From the cell containing the given text, extract its center point as [x, y] coordinate. 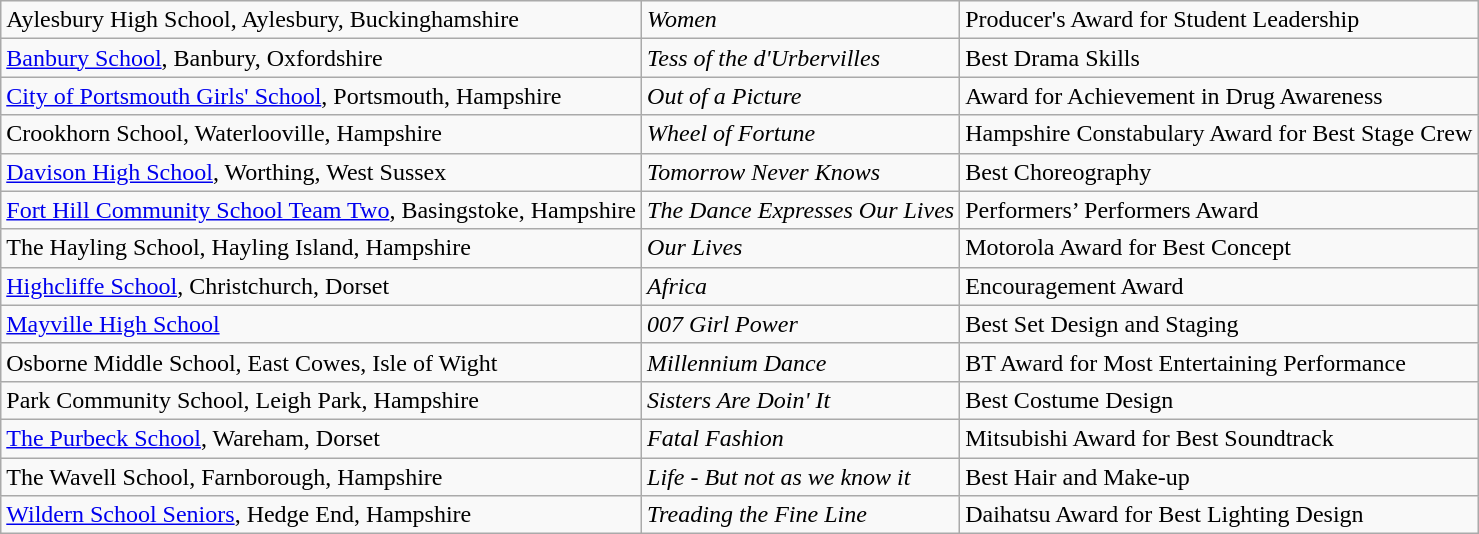
007 Girl Power [801, 324]
Wildern School Seniors, Hedge End, Hampshire [322, 515]
Motorola Award for Best Concept [1219, 248]
The Purbeck School, Wareham, Dorset [322, 438]
Treading the Fine Line [801, 515]
Park Community School, Leigh Park, Hampshire [322, 400]
Aylesbury High School, Aylesbury, Buckinghamshire [322, 20]
Sisters Are Doin' It [801, 400]
Our Lives [801, 248]
Best Set Design and Staging [1219, 324]
City of Portsmouth Girls' School, Portsmouth, Hampshire [322, 96]
Life - But not as we know it [801, 477]
Best Choreography [1219, 172]
Hampshire Constabulary Award for Best Stage Crew [1219, 134]
Producer's Award for Student Leadership [1219, 20]
Award for Achievement in Drug Awareness [1219, 96]
Wheel of Fortune [801, 134]
Encouragement Award [1219, 286]
Tomorrow Never Knows [801, 172]
Fatal Fashion [801, 438]
Tess of the d'Urbervilles [801, 58]
Millennium Dance [801, 362]
Osborne Middle School, East Cowes, Isle of Wight [322, 362]
Davison High School, Worthing, West Sussex [322, 172]
Performers’ Performers Award [1219, 210]
Fort Hill Community School Team Two, Basingstoke, Hampshire [322, 210]
Banbury School, Banbury, Oxfordshire [322, 58]
The Wavell School, Farnborough, Hampshire [322, 477]
Best Costume Design [1219, 400]
Daihatsu Award for Best Lighting Design [1219, 515]
Mitsubishi Award for Best Soundtrack [1219, 438]
Women [801, 20]
Out of a Picture [801, 96]
Highcliffe School, Christchurch, Dorset [322, 286]
The Hayling School, Hayling Island, Hampshire [322, 248]
Africa [801, 286]
Crookhorn School, Waterlooville, Hampshire [322, 134]
Best Drama Skills [1219, 58]
Mayville High School [322, 324]
The Dance Expresses Our Lives [801, 210]
BT Award for Most Entertaining Performance [1219, 362]
Best Hair and Make-up [1219, 477]
